Identify which cell holds the provided text, then report its (x, y) central coordinate. 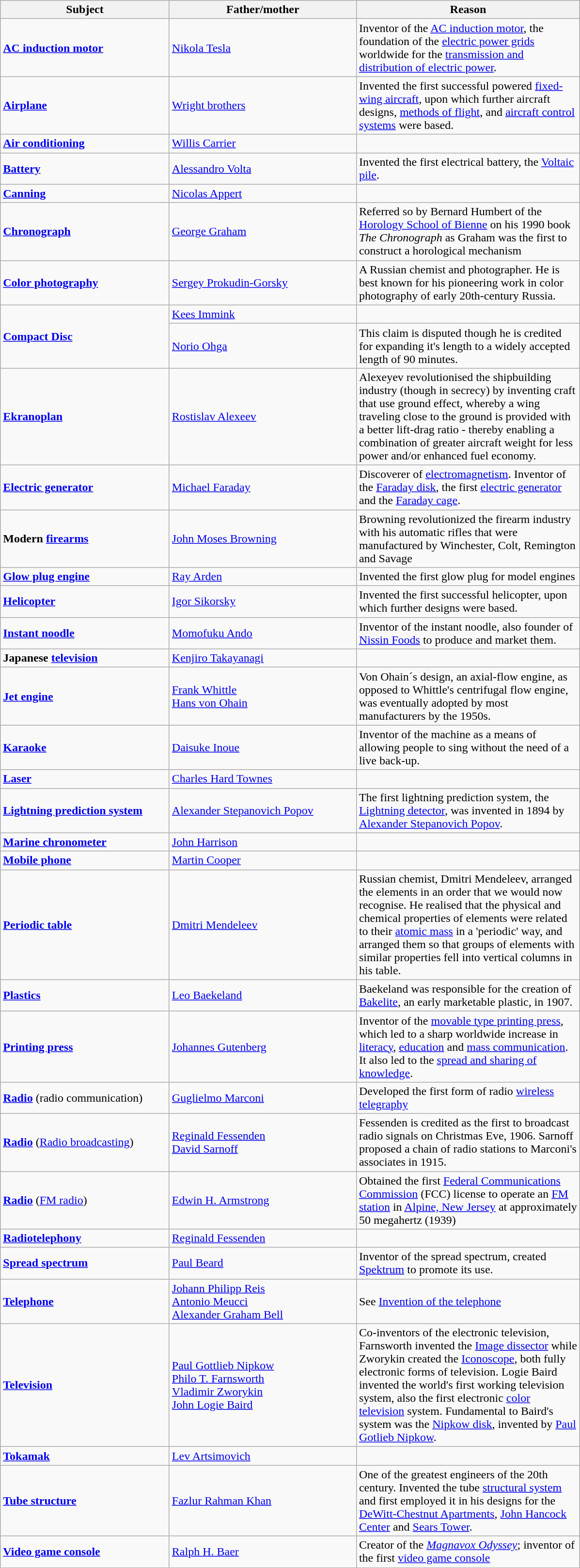
Helicopter (85, 602)
Electric generator (85, 487)
Reginald Fessenden David Sarnoff (263, 1142)
Frank Whittle Hans von Ohain (263, 696)
Japanese television (85, 658)
Johannes Gutenberg (263, 1046)
Michael Faraday (263, 487)
Radio (radio communication) (85, 1097)
Creator of the Magnavox Odyssey; inventor of the first video game console (468, 1552)
Martin Cooper (263, 860)
Subject (85, 10)
Printing press (85, 1046)
Television (85, 1385)
Sergey Prokudin-Gorsky (263, 283)
Radio (Radio broadcasting) (85, 1142)
This claim is disputed though he is credited for expanding it's length to a widely accepted length of 90 minutes. (468, 346)
Edwin H. Armstrong (263, 1200)
Reginald Fessenden (263, 1238)
Reason (468, 10)
Compact Disc (85, 336)
John Moses Browning (263, 539)
Alessandro Volta (263, 169)
Ekranoplan (85, 416)
Ralph H. Baer (263, 1552)
Leo Baekeland (263, 996)
Browning revolutionized the firearm industry with his automatic rifles that were manufactured by Winchester, Colt, Remington and Savage (468, 539)
Mobile phone (85, 860)
Nicolas Appert (263, 193)
Nikola Tesla (263, 48)
Momofuku Ando (263, 633)
Color photography (85, 283)
Battery (85, 169)
Airplane (85, 106)
Radiotelephony (85, 1238)
Alexander Stepanovich Popov (263, 810)
Laser (85, 779)
Radio (FM radio) (85, 1200)
Canning (85, 193)
Telephone (85, 1301)
See Invention of the telephone (468, 1301)
Paul Beard (263, 1263)
Fazlur Rahman Khan (263, 1501)
Karaoke (85, 747)
Plastics (85, 996)
AC induction motor (85, 48)
A Russian chemist and photographer. He is best known for his pioneering work in color photography of early 20th-century Russia. (468, 283)
Discoverer of electromagnetism. Inventor of the Faraday disk, the first electric generator and the Faraday cage. (468, 487)
Baekeland was responsible for the creation of Bakelite, an early marketable plastic, in 1907. (468, 996)
John Harrison (263, 842)
Inventor of the instant noodle, also founder of Nissin Foods to produce and market them. (468, 633)
Dmitri Mendeleev (263, 925)
Periodic table (85, 925)
Instant noodle (85, 633)
Rostislav Alexeev (263, 416)
Modern firearms (85, 539)
Developed the first form of radio wireless telegraphy (468, 1097)
Inventor of the machine as a means of allowing people to sing without the need of a live back-up. (468, 747)
Father/mother (263, 10)
Wright brothers (263, 106)
Inventor of the spread spectrum, created Spektrum to promote its use. (468, 1263)
Guglielmo Marconi (263, 1097)
Ray Arden (263, 577)
Willis Carrier (263, 143)
Invented the first glow plug for model engines (468, 577)
Johann Philipp Reis Antonio Meucci Alexander Graham Bell (263, 1301)
Von Ohain´s design, an axial-flow engine, as opposed to Whittle's centrifugal flow engine, was eventually adopted by most manufacturers by the 1950s. (468, 696)
Inventor of the AC induction motor, the foundation of the electric power grids worldwide for the transmission and distribution of electric power. (468, 48)
Kees Immink (263, 314)
Invented the first successful helicopter, upon which further designs were based. (468, 602)
Kenjiro Takayanagi (263, 658)
Chronograph (85, 232)
Norio Ohga (263, 346)
Jet engine (85, 696)
Charles Hard Townes (263, 779)
Air conditioning (85, 143)
Daisuke Inoue (263, 747)
George Graham (263, 232)
Lev Artsimovich (263, 1456)
Lightning prediction system (85, 810)
The first lightning prediction system, the Lightning detector, was invented in 1894 by Alexander Stepanovich Popov. (468, 810)
Glow plug engine (85, 577)
Igor Sikorsky (263, 602)
Marine chronometer (85, 842)
Tube structure (85, 1501)
Spread spectrum (85, 1263)
Invented the first electrical battery, the Voltaic pile. (468, 169)
Tokamak (85, 1456)
Video game console (85, 1552)
Paul Gottlieb NipkowPhilo T. FarnsworthVladimir ZworykinJohn Logie Baird (263, 1385)
